Find where the given text appears and provide that cell's center as [x, y] coordinate. 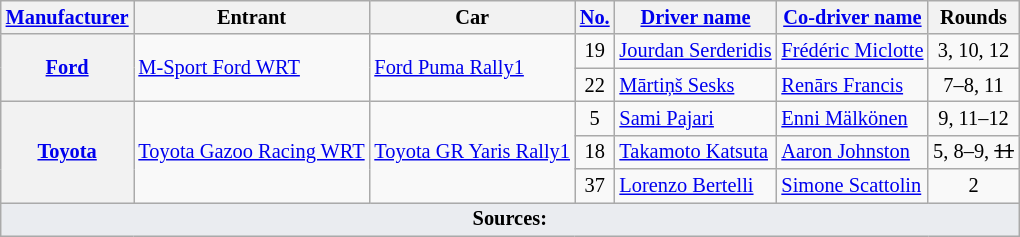
19 [595, 51]
5 [595, 118]
Lorenzo Bertelli [696, 186]
Sami Pajari [696, 118]
Car [472, 17]
Entrant [252, 17]
M-Sport Ford WRT [252, 68]
Driver name [696, 17]
Renārs Francis [853, 85]
Ford Puma Rally1 [472, 68]
Toyota Gazoo Racing WRT [252, 152]
Simone Scattolin [853, 186]
2 [973, 186]
Toyota [68, 152]
Rounds [973, 17]
Frédéric Miclotte [853, 51]
No. [595, 17]
22 [595, 85]
Manufacturer [68, 17]
Ford [68, 68]
3, 10, 12 [973, 51]
Takamoto Katsuta [696, 152]
Aaron Johnston [853, 152]
Sources: [510, 219]
7–8, 11 [973, 85]
18 [595, 152]
Enni Mälkönen [853, 118]
5, 8–9, 11 [973, 152]
Toyota GR Yaris Rally1 [472, 152]
37 [595, 186]
Jourdan Serderidis [696, 51]
Co-driver name [853, 17]
Mārtiņš Sesks [696, 85]
9, 11–12 [973, 118]
